Return [X, Y] of the center of cell containing provided text 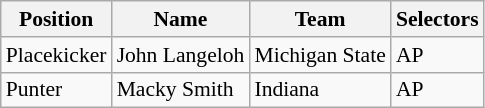
John Langeloh [181, 55]
Team [320, 19]
Selectors [438, 19]
Position [56, 19]
Name [181, 19]
Michigan State [320, 55]
Punter [56, 90]
Indiana [320, 90]
Macky Smith [181, 90]
Placekicker [56, 55]
